Scan for the cell matching the given text and deliver its (x, y) coordinate at center. 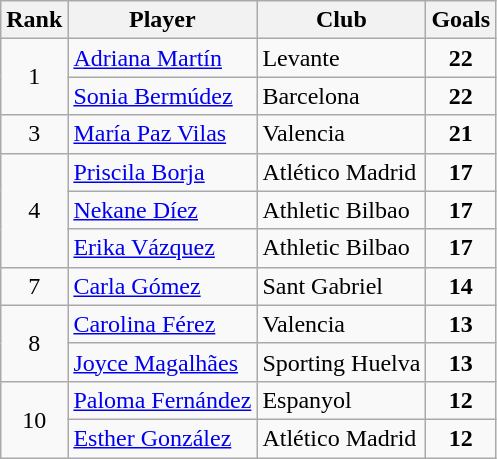
Rank (34, 20)
Espanyol (342, 400)
Sant Gabriel (342, 286)
3 (34, 134)
Esther González (162, 438)
Nekane Díez (162, 210)
Erika Vázquez (162, 248)
4 (34, 210)
Levante (342, 58)
8 (34, 343)
Joyce Magalhães (162, 362)
1 (34, 77)
Sonia Bermúdez (162, 96)
Carolina Férez (162, 324)
Carla Gómez (162, 286)
7 (34, 286)
Sporting Huelva (342, 362)
21 (461, 134)
Paloma Fernández (162, 400)
María Paz Vilas (162, 134)
Barcelona (342, 96)
10 (34, 419)
Goals (461, 20)
14 (461, 286)
Player (162, 20)
Club (342, 20)
Adriana Martín (162, 58)
Priscila Borja (162, 172)
